Scan for the cell matching the given text and deliver its [x, y] coordinate at center. 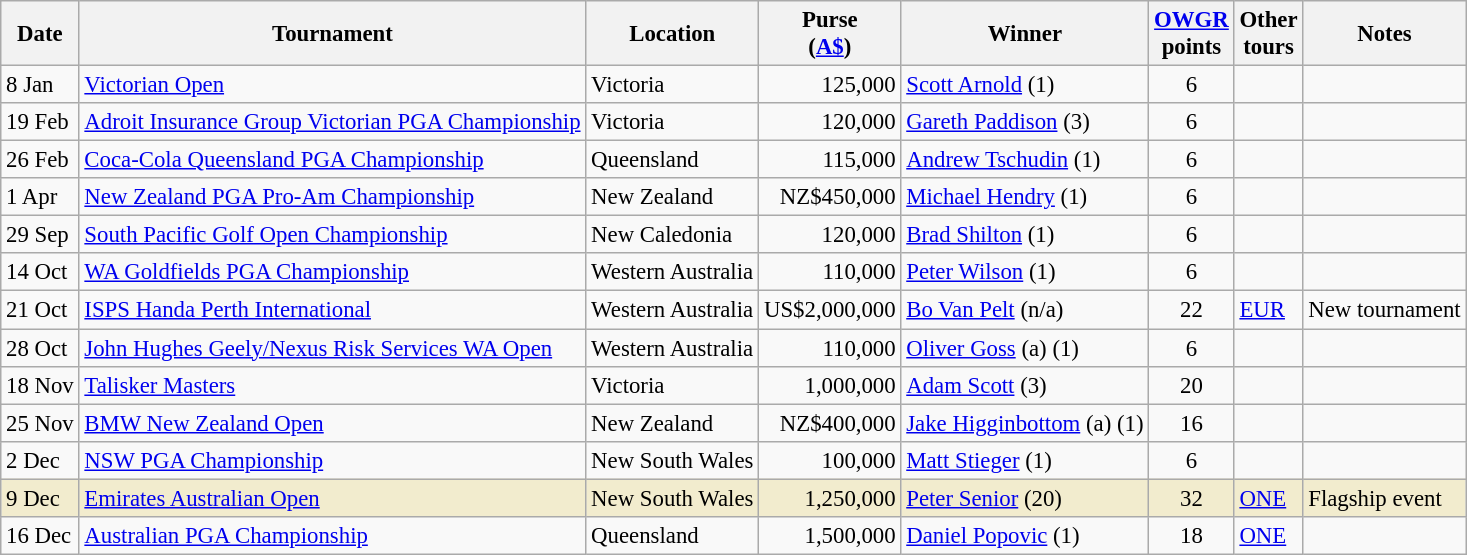
Coca-Cola Queensland PGA Championship [332, 160]
100,000 [830, 460]
19 Feb [40, 122]
Peter Senior (20) [1025, 498]
NZ$400,000 [830, 423]
Date [40, 34]
26 Feb [40, 160]
9 Dec [40, 498]
21 Oct [40, 310]
16 [1192, 423]
Daniel Popovic (1) [1025, 536]
NSW PGA Championship [332, 460]
Andrew Tschudin (1) [1025, 160]
22 [1192, 310]
NZ$450,000 [830, 197]
Brad Shilton (1) [1025, 235]
20 [1192, 385]
Adam Scott (3) [1025, 385]
Scott Arnold (1) [1025, 85]
Adroit Insurance Group Victorian PGA Championship [332, 122]
Australian PGA Championship [332, 536]
Oliver Goss (a) (1) [1025, 348]
32 [1192, 498]
125,000 [830, 85]
115,000 [830, 160]
Gareth Paddison (3) [1025, 122]
BMW New Zealand Open [332, 423]
1,500,000 [830, 536]
28 Oct [40, 348]
US$2,000,000 [830, 310]
South Pacific Golf Open Championship [332, 235]
18 Nov [40, 385]
14 Oct [40, 273]
25 Nov [40, 423]
18 [1192, 536]
2 Dec [40, 460]
8 Jan [40, 85]
Othertours [1268, 34]
Winner [1025, 34]
New Zealand PGA Pro-Am Championship [332, 197]
1,250,000 [830, 498]
WA Goldfields PGA Championship [332, 273]
Flagship event [1384, 498]
John Hughes Geely/Nexus Risk Services WA Open [332, 348]
Peter Wilson (1) [1025, 273]
16 Dec [40, 536]
Talisker Masters [332, 385]
29 Sep [40, 235]
New Caledonia [672, 235]
Matt Stieger (1) [1025, 460]
1,000,000 [830, 385]
Tournament [332, 34]
Jake Higginbottom (a) (1) [1025, 423]
Victorian Open [332, 85]
Notes [1384, 34]
EUR [1268, 310]
OWGRpoints [1192, 34]
Purse(A$) [830, 34]
Emirates Australian Open [332, 498]
Location [672, 34]
Michael Hendry (1) [1025, 197]
New tournament [1384, 310]
1 Apr [40, 197]
Bo Van Pelt (n/a) [1025, 310]
ISPS Handa Perth International [332, 310]
